Return [X, Y] of the center of cell containing provided text 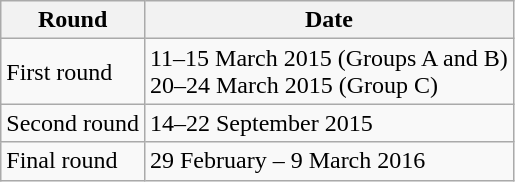
11–15 March 2015 (Groups A and B)20–24 March 2015 (Group C) [328, 72]
29 February – 9 March 2016 [328, 161]
Date [328, 20]
14–22 September 2015 [328, 123]
Round [73, 20]
First round [73, 72]
Final round [73, 161]
Second round [73, 123]
